Pinpoint the cell where the given text exists, returning its [X, Y] midpoint coordinate. 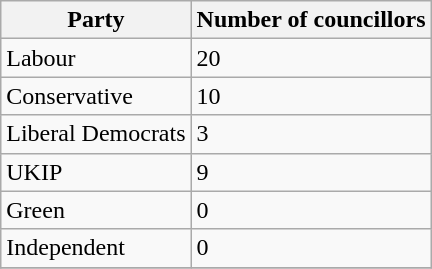
Party [96, 20]
Conservative [96, 96]
Number of councillors [311, 20]
20 [311, 58]
Independent [96, 248]
Liberal Democrats [96, 134]
9 [311, 172]
UKIP [96, 172]
Labour [96, 58]
Green [96, 210]
10 [311, 96]
3 [311, 134]
